Extract the (x, y) coordinate from the center of the cell holding the provided text.  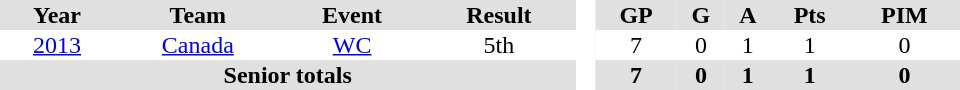
Team (198, 15)
2013 (57, 45)
G (701, 15)
WC (352, 45)
5th (500, 45)
A (748, 15)
Canada (198, 45)
Event (352, 15)
Year (57, 15)
Senior totals (288, 75)
Pts (810, 15)
PIM (904, 15)
GP (636, 15)
Result (500, 15)
